Extract the (x, y) coordinate from the center of the cell holding the provided text.  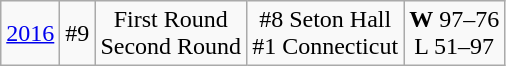
2016 (30, 34)
First RoundSecond Round (171, 34)
W 97–76L 51–97 (454, 34)
#8 Seton Hall#1 Connecticut (326, 34)
#9 (78, 34)
